Determine the [X, Y] coordinate at the center of the cell enclosing the given text.  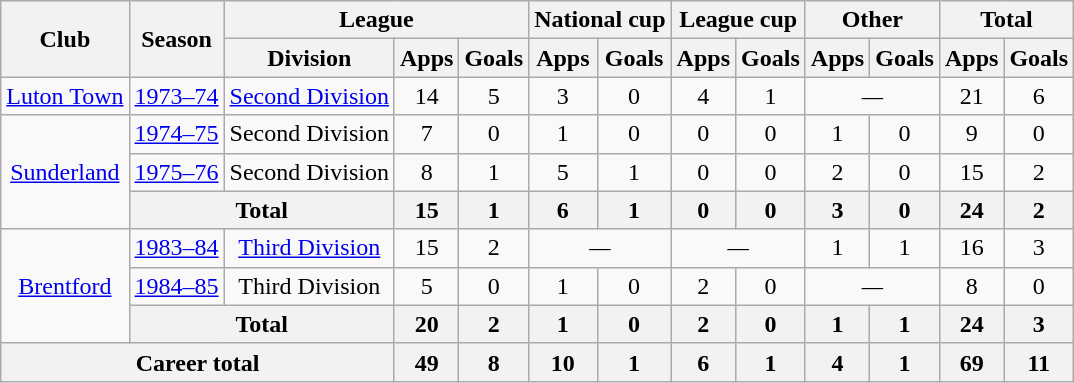
16 [971, 248]
League cup [738, 20]
1984–85 [176, 286]
7 [426, 134]
1973–74 [176, 96]
Season [176, 39]
National cup [600, 20]
Career total [198, 362]
1983–84 [176, 248]
Club [65, 39]
20 [426, 324]
69 [971, 362]
1975–76 [176, 172]
Brentford [65, 286]
11 [1039, 362]
Luton Town [65, 96]
14 [426, 96]
Division [309, 58]
Other [872, 20]
9 [971, 134]
League [376, 20]
10 [563, 362]
21 [971, 96]
Sunderland [65, 172]
1974–75 [176, 134]
49 [426, 362]
